Return (x, y) of the center of cell containing provided text 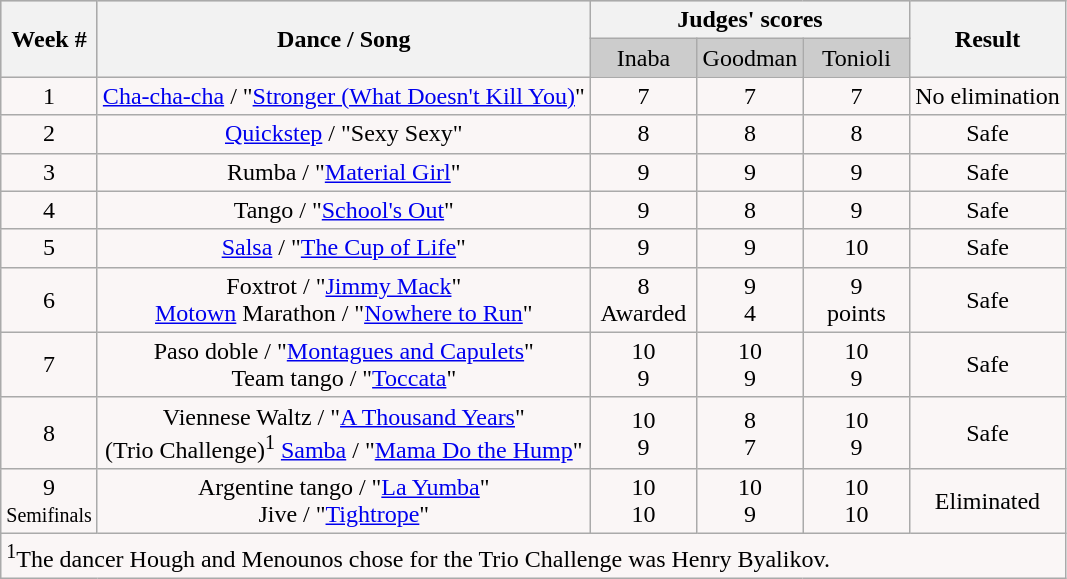
Salsa / "The Cup of Life" (344, 248)
Rumba / "Material Girl" (344, 172)
Argentine tango / "La Yumba"Jive / "Tightrope" (344, 502)
87 (750, 433)
Paso doble / "Montagues and Capulets"Team tango / "Toccata" (344, 364)
6 (50, 300)
5 (50, 248)
Cha-cha-cha / "Stronger (What Doesn't Kill You)" (344, 96)
4 (50, 210)
10 (856, 248)
No elimination (988, 96)
Foxtrot / "Jimmy Mack"Motown Marathon / "Nowhere to Run" (344, 300)
9points (856, 300)
94 (750, 300)
8Awarded (643, 300)
Dance / Song (344, 39)
Inaba (643, 58)
2 (50, 134)
1 (50, 96)
Tango / "School's Out" (344, 210)
Week # (50, 39)
1The dancer Hough and Menounos chose for the Trio Challenge was Henry Byalikov. (534, 556)
Judges' scores (750, 20)
Result (988, 39)
Goodman (750, 58)
Viennese Waltz / "A Thousand Years"(Trio Challenge)1 Samba / "Mama Do the Hump" (344, 433)
3 (50, 172)
9Semifinals (50, 502)
Eliminated (988, 502)
Quickstep / "Sexy Sexy" (344, 134)
Tonioli (856, 58)
